Determine the [X, Y] coordinate at the center of the cell enclosing the given text.  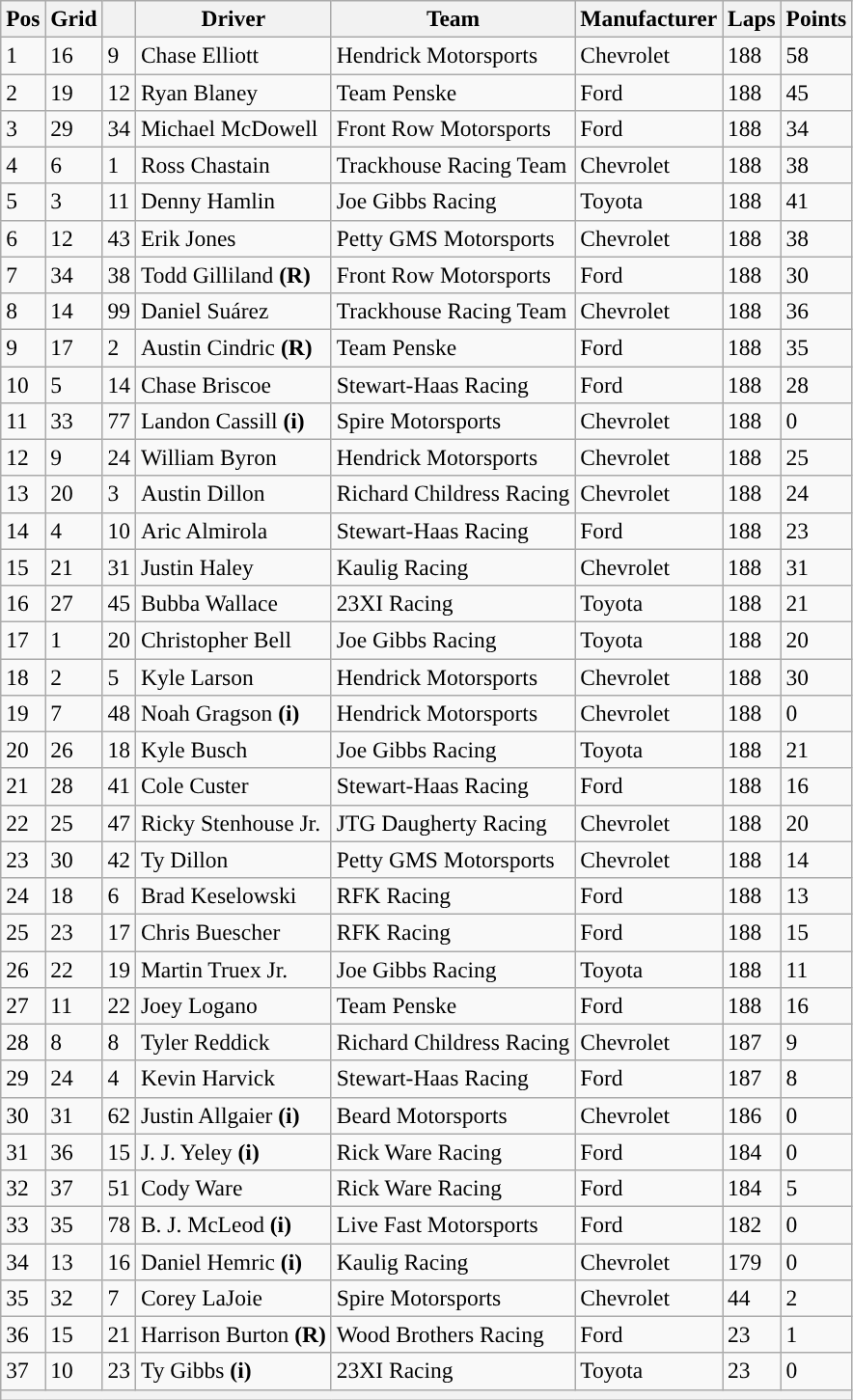
Austin Dillon [234, 494]
Bubba Wallace [234, 603]
Joey Logano [234, 1005]
Justin Allgaier (i) [234, 1115]
182 [753, 1224]
Chase Elliott [234, 55]
William Byron [234, 457]
Points [816, 18]
48 [119, 713]
Laps [753, 18]
Harrison Burton (R) [234, 1334]
43 [119, 238]
Kyle Busch [234, 750]
Aric Almirola [234, 531]
Kevin Harvick [234, 1079]
Live Fast Motorsports [453, 1224]
179 [753, 1261]
Cody Ware [234, 1188]
Brad Keselowski [234, 895]
Manufacturer [648, 18]
Kyle Larson [234, 676]
44 [753, 1298]
Corey LaJoie [234, 1298]
Cole Custer [234, 786]
62 [119, 1115]
99 [119, 311]
Chris Buescher [234, 932]
Team [453, 18]
B. J. McLeod (i) [234, 1224]
Noah Gragson (i) [234, 713]
Tyler Reddick [234, 1042]
Ross Chastain [234, 165]
58 [816, 55]
Driver [234, 18]
51 [119, 1188]
Chase Briscoe [234, 384]
186 [753, 1115]
J. J. Yeley (i) [234, 1152]
Justin Haley [234, 567]
Michael McDowell [234, 128]
Denny Hamlin [234, 202]
Erik Jones [234, 238]
Ty Gibbs (i) [234, 1371]
78 [119, 1224]
Pos [23, 18]
Christopher Bell [234, 640]
Beard Motorsports [453, 1115]
Austin Cindric (R) [234, 347]
Ricky Stenhouse Jr. [234, 823]
Wood Brothers Racing [453, 1334]
Daniel Hemric (i) [234, 1261]
Daniel Suárez [234, 311]
47 [119, 823]
77 [119, 421]
Ryan Blaney [234, 92]
Martin Truex Jr. [234, 969]
Grid [73, 18]
JTG Daugherty Racing [453, 823]
Landon Cassill (i) [234, 421]
Todd Gilliland (R) [234, 275]
Ty Dillon [234, 860]
42 [119, 860]
